Locate the cell with the specified text and output its (x, y) center coordinate. 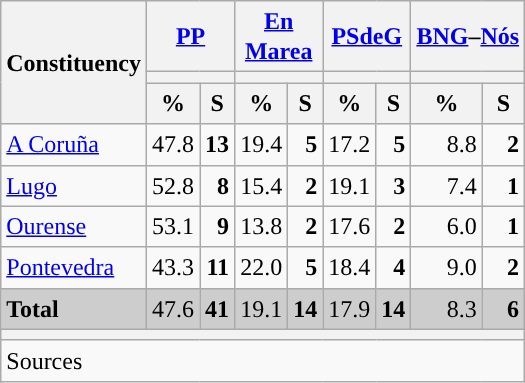
53.1 (172, 226)
17.6 (350, 226)
41 (218, 308)
3 (394, 186)
PSdeG (367, 36)
18.4 (350, 268)
7.4 (446, 186)
Lugo (74, 186)
9 (218, 226)
17.2 (350, 144)
43.3 (172, 268)
A Coruña (74, 144)
47.8 (172, 144)
13.8 (262, 226)
9.0 (446, 268)
Pontevedra (74, 268)
BNG–Nós (468, 36)
52.8 (172, 186)
6 (503, 308)
Sources (263, 360)
En Marea (279, 36)
19.4 (262, 144)
6.0 (446, 226)
Ourense (74, 226)
4 (394, 268)
11 (218, 268)
8.3 (446, 308)
17.9 (350, 308)
8 (218, 186)
22.0 (262, 268)
15.4 (262, 186)
8.8 (446, 144)
13 (218, 144)
Constituency (74, 62)
47.6 (172, 308)
PP (190, 36)
Total (74, 308)
